Identify which cell holds the provided text, then report its [X, Y] central coordinate. 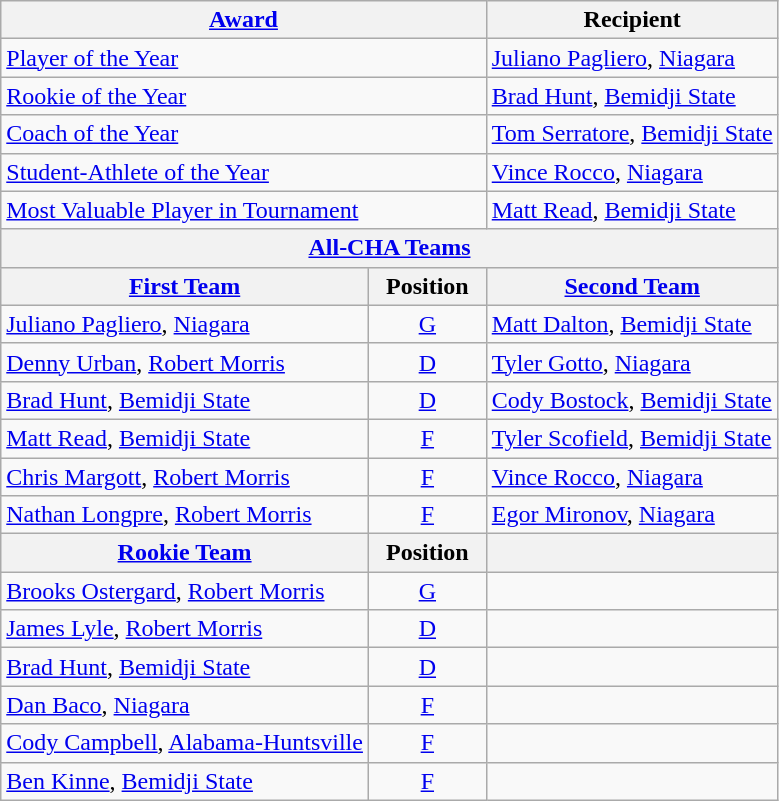
Student-Athlete of the Year [244, 172]
Dan Baco, Niagara [185, 705]
Most Valuable Player in Tournament [244, 210]
Chris Margott, Robert Morris [185, 477]
First Team [185, 286]
Cody Bostock, Bemidji State [632, 400]
Denny Urban, Robert Morris [185, 362]
Second Team [632, 286]
Brooks Ostergard, Robert Morris [185, 591]
Coach of the Year [244, 134]
Egor Mironov, Niagara [632, 515]
Player of the Year [244, 58]
Tyler Scofield, Bemidji State [632, 438]
Ben Kinne, Bemidji State [185, 781]
Tom Serratore, Bemidji State [632, 134]
Tyler Gotto, Niagara [632, 362]
Rookie of the Year [244, 96]
Award [244, 20]
All-CHA Teams [390, 248]
Rookie Team [185, 553]
Recipient [632, 20]
Cody Campbell, Alabama-Huntsville [185, 743]
James Lyle, Robert Morris [185, 629]
Nathan Longpre, Robert Morris [185, 515]
Matt Dalton, Bemidji State [632, 324]
